Find where the given text appears and provide that cell's center as [X, Y] coordinate. 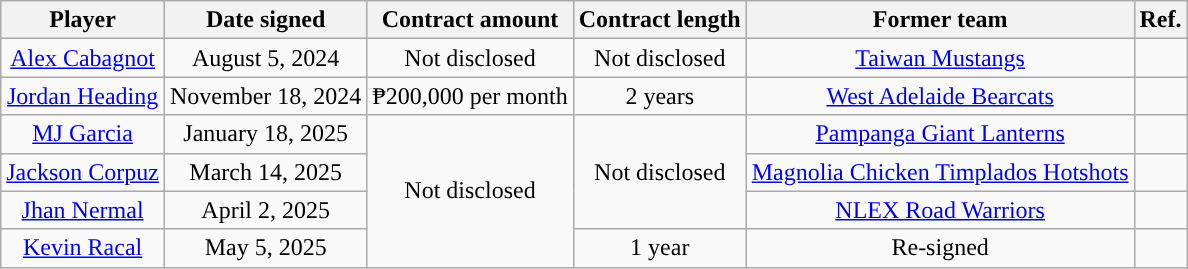
Jordan Heading [83, 96]
November 18, 2024 [265, 96]
West Adelaide Bearcats [940, 96]
August 5, 2024 [265, 58]
Kevin Racal [83, 248]
Contract length [660, 20]
Jackson Corpuz [83, 172]
MJ Garcia [83, 134]
May 5, 2025 [265, 248]
NLEX Road Warriors [940, 210]
Magnolia Chicken Timplados Hotshots [940, 172]
2 years [660, 96]
January 18, 2025 [265, 134]
1 year [660, 248]
Re-signed [940, 248]
₱200,000 per month [470, 96]
Contract amount [470, 20]
Date signed [265, 20]
Pampanga Giant Lanterns [940, 134]
Alex Cabagnot [83, 58]
Ref. [1160, 20]
March 14, 2025 [265, 172]
Player [83, 20]
April 2, 2025 [265, 210]
Jhan Nermal [83, 210]
Taiwan Mustangs [940, 58]
Former team [940, 20]
